Determine the (X, Y) coordinate at the center of the cell enclosing the given text.  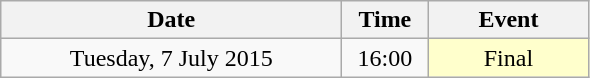
Date (172, 20)
Time (385, 20)
Final (508, 58)
16:00 (385, 58)
Tuesday, 7 July 2015 (172, 58)
Event (508, 20)
